Find where the given text appears and provide that cell's center as [x, y] coordinate. 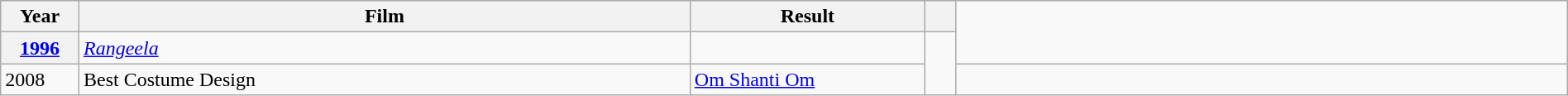
Year [40, 17]
Result [807, 17]
Rangeela [384, 48]
Film [384, 17]
1996 [40, 48]
Best Costume Design [384, 79]
Om Shanti Om [807, 79]
2008 [40, 79]
